Return (x, y) of the center of cell containing provided text 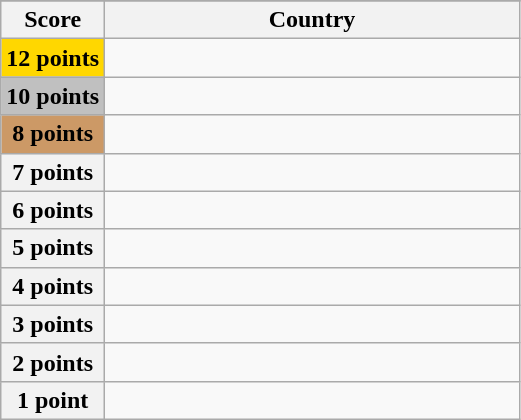
2 points (53, 362)
12 points (53, 58)
1 point (53, 400)
10 points (53, 96)
3 points (53, 324)
7 points (53, 172)
4 points (53, 286)
Country (312, 20)
6 points (53, 210)
5 points (53, 248)
Score (53, 20)
8 points (53, 134)
